Capture the cell that displays the provided text and extract its (x, y) central coordinate. 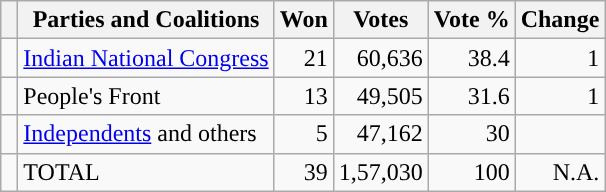
60,636 (380, 58)
30 (472, 134)
21 (304, 58)
47,162 (380, 134)
Change (560, 20)
38.4 (472, 58)
1,57,030 (380, 172)
Indian National Congress (146, 58)
49,505 (380, 96)
31.6 (472, 96)
Won (304, 20)
Votes (380, 20)
Independents and others (146, 134)
5 (304, 134)
100 (472, 172)
13 (304, 96)
People's Front (146, 96)
N.A. (560, 172)
Vote % (472, 20)
Parties and Coalitions (146, 20)
TOTAL (146, 172)
39 (304, 172)
